Output the [X, Y] coordinate of the center of the cell containing the given text.  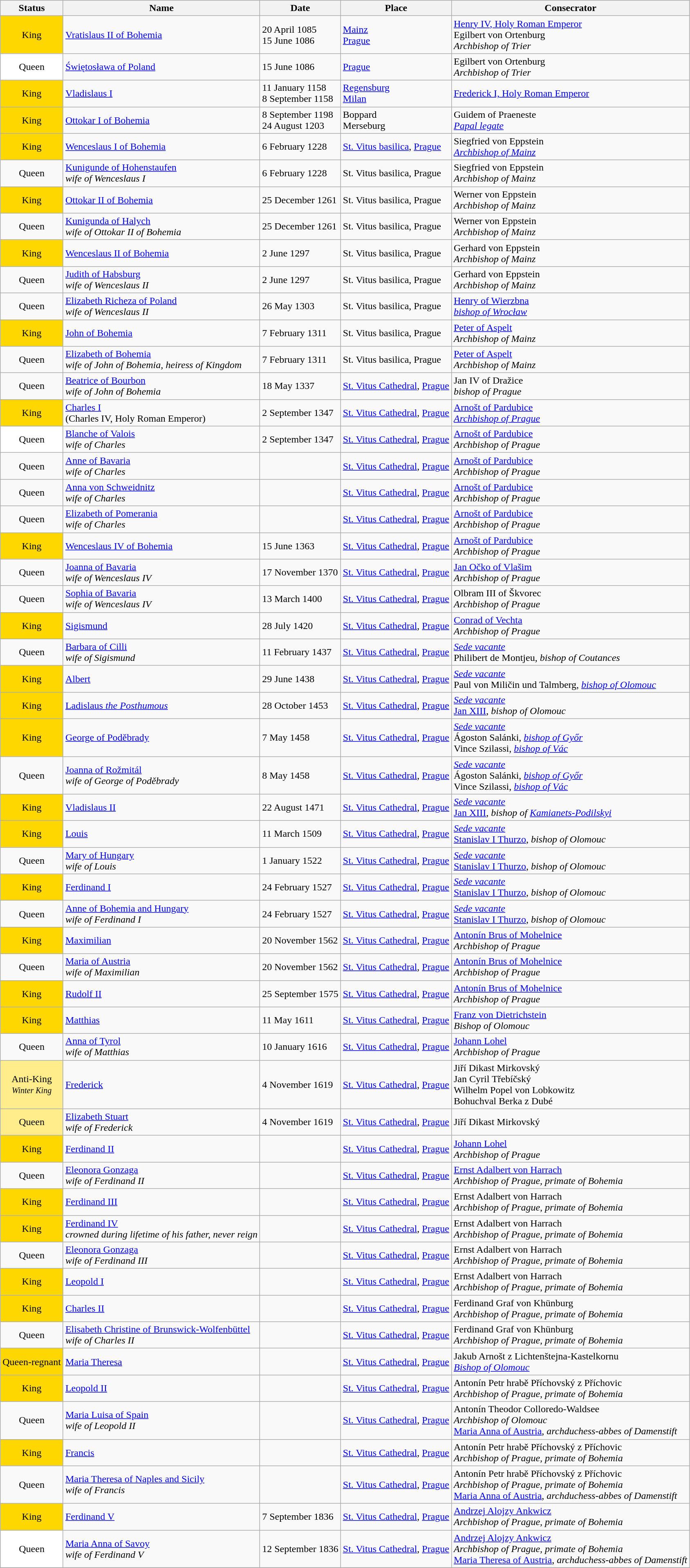
Jiří Dikast MirkovskýJan Cyril TřebíčskýWilhelm Popel von LobkowitzBohuchval Berka z Dubé [570, 1085]
29 June 1438 [300, 679]
Kunigunda of Halychwife of Ottokar II of Bohemia [161, 227]
11 March 1509 [300, 834]
22 August 1471 [300, 807]
George of Poděbrady [161, 737]
13 March 1400 [300, 599]
Guidem of PraenestePapal legate [570, 120]
Wenceslaus II of Bohemia [161, 253]
Eleonora Gonzagawife of Ferdinand II [161, 1175]
Anti-KingWinter King [32, 1085]
Beatrice of Bourbonwife of John of Bohemia [161, 386]
18 May 1337 [300, 386]
Matthias [161, 1020]
Anne of Bohemia and Hungarywife of Ferdinand I [161, 914]
John of Bohemia [161, 333]
Louis [161, 834]
Conrad of VechtaArchbishop of Prague [570, 626]
Antonín Theodor Colloredo-WaldseeArchbishop of OlomoucMaria Anna of Austria, archduchess-abbes of Damenstift [570, 1420]
Anna von Schweidnitzwife of Charles [161, 492]
Frederick I, Holy Roman Emperor [570, 93]
Sede vacanteJan XIII, bishop of Olomouc [570, 705]
MainzPrague [396, 35]
Sigismund [161, 626]
Anne of Bavariawife of Charles [161, 466]
Jakub Arnošt z Lichtenštejna-KastelkornuBishop of Olomouc [570, 1362]
Andrzej Alojzy AnkwiczArchbishop of Prague, primate of BohemiaMaria Theresa of Austria, archduchess-abbes of Damenstift [570, 1549]
RegensburgMilan [396, 93]
Sede vacantePhilibert de Montjeu, bishop of Coutances [570, 652]
Ferdinand I [161, 887]
Joanna of Bavariawife of Wenceslaus IV [161, 573]
Ladislaus the Posthumous [161, 705]
Andrzej Alojzy AnkwiczArchbishop of Prague, primate of Bohemia [570, 1516]
Judith of Habsburgwife of Wenceslaus II [161, 280]
Prague [396, 67]
11 January 11588 September 1158 [300, 93]
Sede vacantePaul von Miličin und Talmberg, bishop of Olomouc [570, 679]
Albert [161, 679]
Mary of Hungarywife of Louis [161, 860]
12 September 1836 [300, 1549]
Ottokar II of Bohemia [161, 200]
17 November 1370 [300, 573]
Sede vacanteJan XIII, bishop of Kamianets-Podilskyi [570, 807]
Barbara of Cilliwife of Sigismund [161, 652]
Elizabeth of Pomeraniawife of Charles [161, 519]
Ferdinand IVcrowned during lifetime of his father, never reign [161, 1229]
Eleonora Gonzagawife of Ferdinand III [161, 1256]
Maria Luisa of Spainwife of Leopold II [161, 1420]
BoppardMerseburg [396, 120]
15 June 1363 [300, 546]
7 September 1836 [300, 1516]
Elizabeth Stuartwife of Frederick [161, 1122]
28 July 1420 [300, 626]
Rudolf II [161, 994]
Frederick [161, 1085]
Blanche of Valoiswife of Charles [161, 439]
Henry of Wierzbnabishop of Wrocław [570, 306]
Maria Theresa of Naples and Sicilywife of Francis [161, 1485]
25 September 1575 [300, 994]
Jiří Dikast Mirkovský [570, 1122]
Francis [161, 1453]
Egilbert von OrtenburgArchbishop of Trier [570, 67]
28 October 1453 [300, 705]
Ferdinand V [161, 1516]
Leopold I [161, 1282]
Elisabeth Christine of Brunswick-Wolfenbüttelwife of Charles II [161, 1335]
Maximilian [161, 941]
Wenceslaus IV of Bohemia [161, 546]
Vladislaus II [161, 807]
Świętosława of Poland [161, 67]
Henry IV, Holy Roman EmperorEgilbert von OrtenburgArchbishop of Trier [570, 35]
Maria Anna of Savoywife of Ferdinand V [161, 1549]
Elizabeth of Bohemiawife of John of Bohemia, heiress of Kingdom [161, 360]
15 June 1086 [300, 67]
7 May 1458 [300, 737]
26 May 1303 [300, 306]
Ferdinand II [161, 1148]
Charles I(Charles IV, Holy Roman Emperor) [161, 413]
Leopold II [161, 1388]
Date [300, 8]
Kunigunde of Hohenstaufenwife of Wenceslaus I [161, 173]
Ferdinand III [161, 1202]
Olbram III of ŠkvorecArchbishop of Prague [570, 599]
Elizabeth Richeza of Polandwife of Wenceslaus II [161, 306]
Maria Theresa [161, 1362]
Place [396, 8]
Antonín Petr hrabě Příchovský z PříchovicArchbishop of Prague, primate of BohemiaMaria Anna of Austria, archduchess-abbes of Damenstift [570, 1485]
11 May 1611 [300, 1020]
Ottokar I of Bohemia [161, 120]
Jan IV of Dražicebishop of Prague [570, 386]
Queen-regnant [32, 1362]
8 September 119824 August 1203 [300, 120]
Joanna of Rožmitálwife of George of Poděbrady [161, 775]
Sophia of Bavariawife of Wenceslaus IV [161, 599]
Charles II [161, 1309]
1 January 1522 [300, 860]
10 January 1616 [300, 1047]
Jan Očko of VlašimArchbishop of Prague [570, 573]
Vratislaus II of Bohemia [161, 35]
Franz von DietrichsteinBishop of Olomouc [570, 1020]
Wenceslaus I of Bohemia [161, 146]
Name [161, 8]
Status [32, 8]
20 April 108515 June 1086 [300, 35]
8 May 1458 [300, 775]
Vladislaus I [161, 93]
Maria of Austriawife of Maximilian [161, 967]
11 February 1437 [300, 652]
Anna of Tyrolwife of Matthias [161, 1047]
Consecrator [570, 8]
